Return (x, y) of the center of cell containing provided text 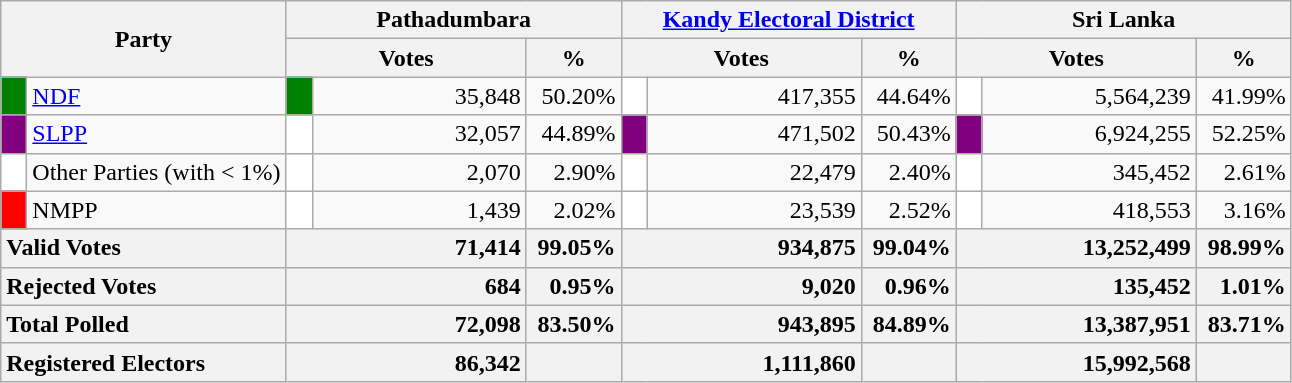
417,355 (754, 96)
1,439 (419, 210)
684 (406, 286)
32,057 (419, 134)
3.16% (1244, 210)
135,452 (1076, 286)
5,564,239 (1089, 96)
Other Parties (with < 1%) (156, 172)
943,895 (741, 324)
71,414 (406, 248)
44.64% (908, 96)
NMPP (156, 210)
2,070 (419, 172)
0.95% (574, 286)
52.25% (1244, 134)
72,098 (406, 324)
SLPP (156, 134)
NDF (156, 96)
13,252,499 (1076, 248)
2.61% (1244, 172)
1.01% (1244, 286)
23,539 (754, 210)
0.96% (908, 286)
Sri Lanka (1124, 20)
Party (144, 39)
6,924,255 (1089, 134)
22,479 (754, 172)
1,111,860 (741, 362)
15,992,568 (1076, 362)
345,452 (1089, 172)
83.71% (1244, 324)
471,502 (754, 134)
50.43% (908, 134)
Kandy Electoral District (788, 20)
418,553 (1089, 210)
2.90% (574, 172)
934,875 (741, 248)
50.20% (574, 96)
2.40% (908, 172)
35,848 (419, 96)
2.52% (908, 210)
2.02% (574, 210)
13,387,951 (1076, 324)
Rejected Votes (144, 286)
Registered Electors (144, 362)
41.99% (1244, 96)
44.89% (574, 134)
86,342 (406, 362)
Pathadumbara (454, 20)
99.05% (574, 248)
Total Polled (144, 324)
98.99% (1244, 248)
Valid Votes (144, 248)
83.50% (574, 324)
99.04% (908, 248)
84.89% (908, 324)
9,020 (741, 286)
